Return [X, Y] of the center of cell containing provided text 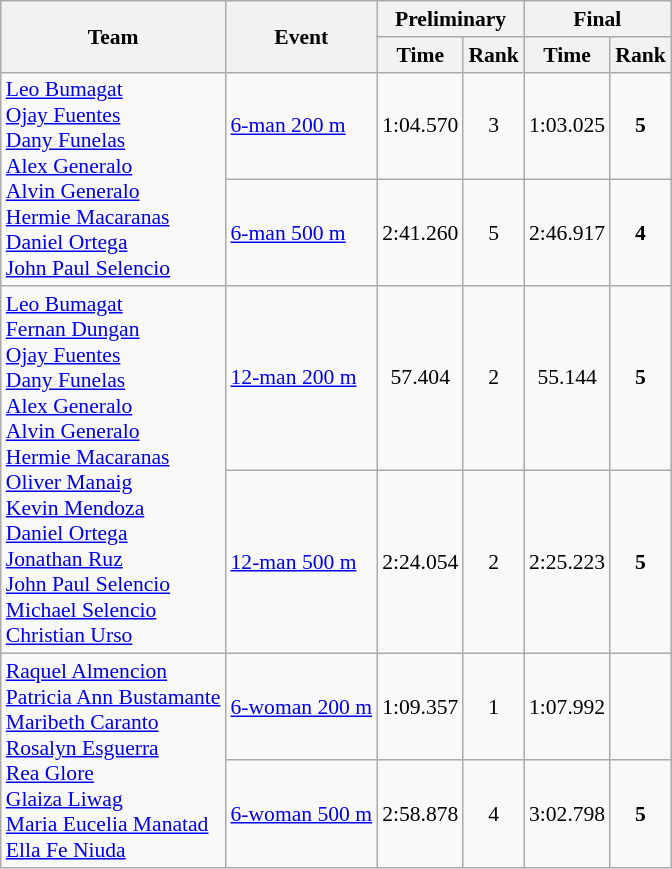
Leo BumagatOjay FuentesDany FunelasAlex GeneraloAlvin GeneraloHermie MacaranasDaniel OrtegaJohn Paul Selencio [114, 179]
2:41.260 [420, 232]
2:46.917 [567, 232]
Preliminary [450, 19]
Raquel AlmencionPatricia Ann BustamanteMaribeth CarantoRosalyn EsguerraRea GloreGlaiza LiwagMaria Eucelia ManatadElla Fe Niuda [114, 761]
2:24.054 [420, 562]
1:07.992 [567, 708]
Final [598, 19]
Event [301, 36]
6-man 200 m [301, 126]
2:25.223 [567, 562]
1:04.570 [420, 126]
1:09.357 [420, 708]
1:03.025 [567, 126]
6-man 500 m [301, 232]
57.404 [420, 379]
55.144 [567, 379]
Team [114, 36]
6-woman 500 m [301, 814]
6-woman 200 m [301, 708]
3:02.798 [567, 814]
2:58.878 [420, 814]
12-man 200 m [301, 379]
12-man 500 m [301, 562]
1 [494, 708]
3 [494, 126]
